Search for the cell housing the specified text and yield its [x, y] center coordinate. 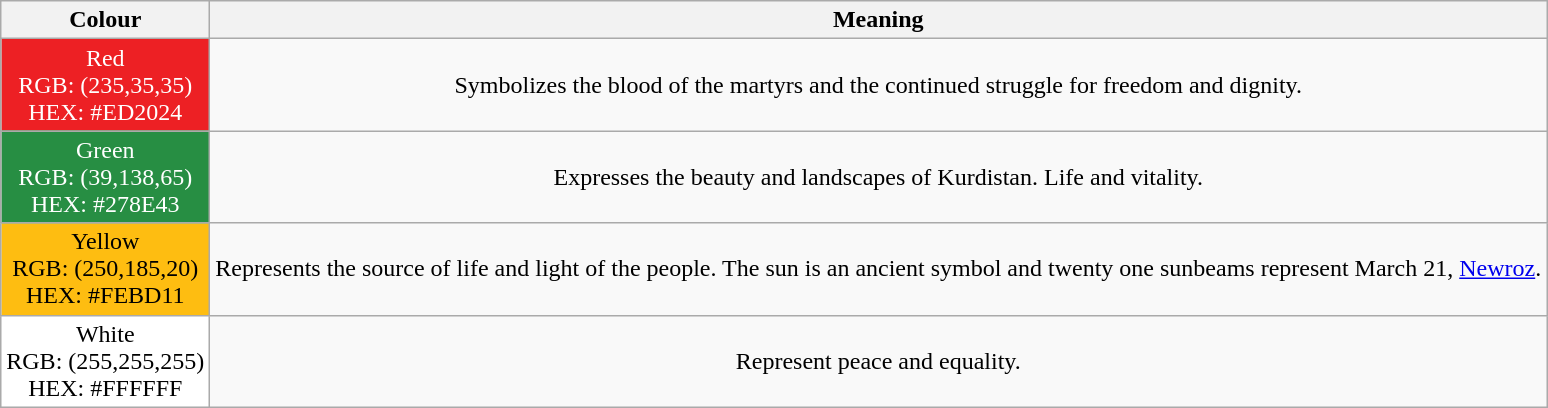
RedRGB: (235,35,35)HEX: #ED2024 [106, 85]
Symbolizes the blood of the martyrs and the continued struggle for freedom and dignity. [878, 85]
GreenRGB: (39,138,65)HEX: #278E43 [106, 177]
WhiteRGB: (255,255,255)HEX: #FFFFFF [106, 361]
Represents the source of life and light of the people. The sun is an ancient symbol and twenty one sunbeams represent March 21, Newroz. [878, 269]
Meaning [878, 20]
Represent peace and equality. [878, 361]
YellowRGB: (250,185,20)HEX: #FEBD11 [106, 269]
Colour [106, 20]
Expresses the beauty and landscapes of Kurdistan. Life and vitality. [878, 177]
